Return the (x, y) coordinate for the center point of the cell that contains the specified text.  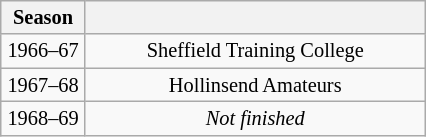
Season (44, 17)
1968–69 (44, 118)
Sheffield Training College (255, 51)
Hollinsend Amateurs (255, 85)
Not finished (255, 118)
1967–68 (44, 85)
1966–67 (44, 51)
